Find where the given text appears and provide that cell's center as (x, y) coordinate. 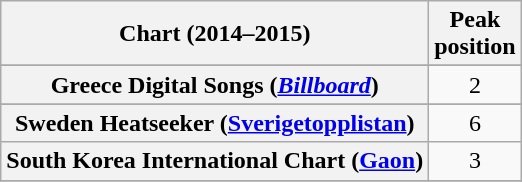
Greece Digital Songs (Billboard) (215, 85)
6 (475, 123)
South Korea International Chart (Gaon) (215, 161)
Peakposition (475, 34)
2 (475, 85)
3 (475, 161)
Chart (2014–2015) (215, 34)
Sweden Heatseeker (Sverigetopplistan) (215, 123)
